Return (X, Y) of the center of cell containing provided text 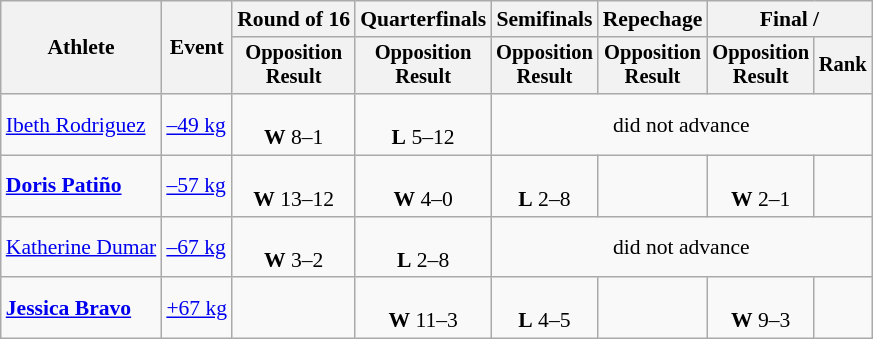
W 2–1 (760, 186)
Event (196, 48)
–57 kg (196, 186)
W 13–12 (294, 186)
W 3–2 (294, 248)
–49 kg (196, 124)
Rank (843, 66)
Ibeth Rodriguez (82, 124)
L 5–12 (423, 124)
Semifinals (544, 19)
+67 kg (196, 308)
–67 kg (196, 248)
W 8–1 (294, 124)
Athlete (82, 48)
Repechage (653, 19)
L 4–5 (544, 308)
Jessica Bravo (82, 308)
W 9–3 (760, 308)
Round of 16 (294, 19)
Quarterfinals (423, 19)
Final / (789, 19)
Doris Patiño (82, 186)
W 11–3 (423, 308)
W 4–0 (423, 186)
Katherine Dumar (82, 248)
